Detect which cell encompasses the target text, then output its (x, y) center coordinate. 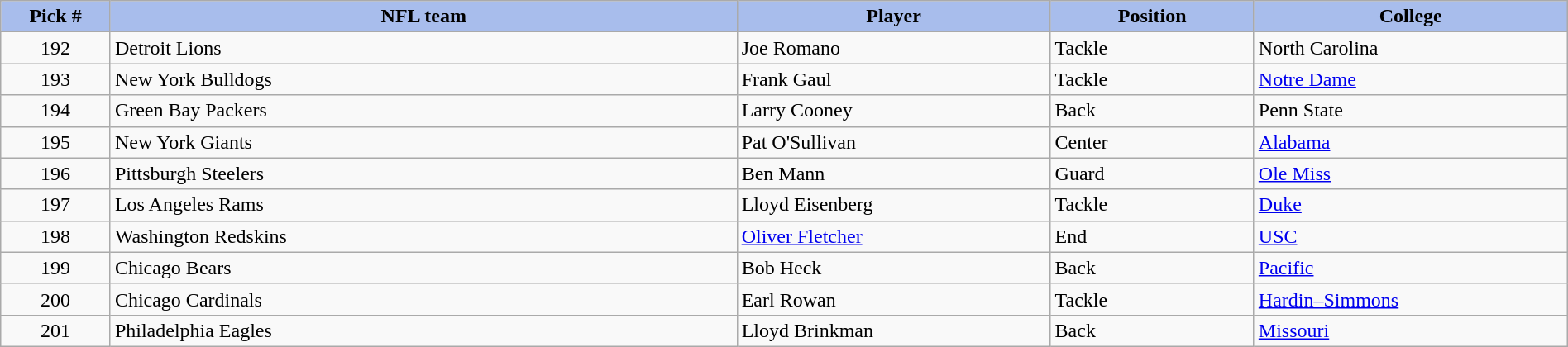
Green Bay Packers (423, 111)
New York Bulldogs (423, 79)
200 (56, 299)
Alabama (1411, 142)
End (1152, 236)
Los Angeles Rams (423, 205)
North Carolina (1411, 48)
199 (56, 268)
Frank Gaul (893, 79)
Philadelphia Eagles (423, 330)
201 (56, 330)
Notre Dame (1411, 79)
Pat O'Sullivan (893, 142)
Chicago Cardinals (423, 299)
Lloyd Eisenberg (893, 205)
Joe Romano (893, 48)
196 (56, 173)
Chicago Bears (423, 268)
194 (56, 111)
Washington Redskins (423, 236)
Bob Heck (893, 268)
Missouri (1411, 330)
Larry Cooney (893, 111)
Lloyd Brinkman (893, 330)
Detroit Lions (423, 48)
Player (893, 17)
Penn State (1411, 111)
Ole Miss (1411, 173)
Position (1152, 17)
Center (1152, 142)
Earl Rowan (893, 299)
Guard (1152, 173)
198 (56, 236)
195 (56, 142)
USC (1411, 236)
New York Giants (423, 142)
Pick # (56, 17)
Oliver Fletcher (893, 236)
Pittsburgh Steelers (423, 173)
College (1411, 17)
Duke (1411, 205)
Pacific (1411, 268)
192 (56, 48)
193 (56, 79)
Hardin–Simmons (1411, 299)
NFL team (423, 17)
197 (56, 205)
Ben Mann (893, 173)
